Determine the [X, Y] coordinate at the center of the cell enclosing the given text.  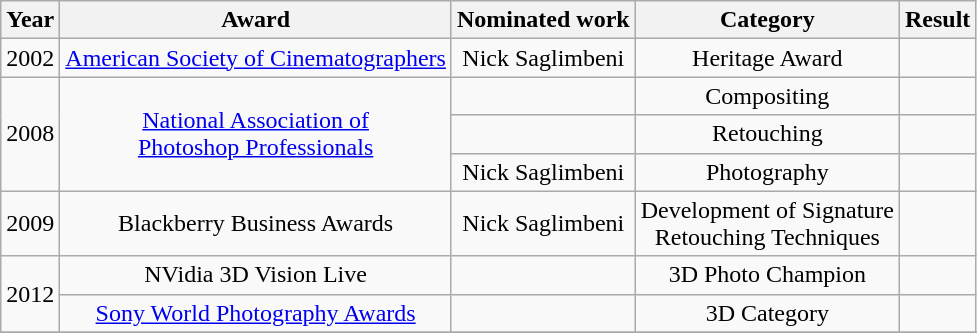
National Association ofPhotoshop Professionals [256, 134]
Compositing [767, 96]
3D Photo Champion [767, 275]
American Society of Cinematographers [256, 58]
Blackberry Business Awards [256, 224]
NVidia 3D Vision Live [256, 275]
2009 [30, 224]
Result [937, 20]
Year [30, 20]
Category [767, 20]
Photography [767, 172]
Retouching [767, 134]
2002 [30, 58]
2008 [30, 134]
Sony World Photography Awards [256, 313]
Heritage Award [767, 58]
Development of SignatureRetouching Techniques [767, 224]
2012 [30, 294]
3D Category [767, 313]
Nominated work [543, 20]
Award [256, 20]
